Search for the cell housing the specified text and yield its [X, Y] center coordinate. 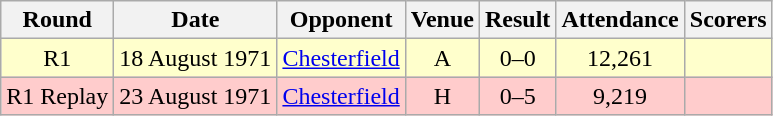
R1 Replay [58, 96]
Attendance [620, 20]
0–0 [517, 58]
0–5 [517, 96]
R1 [58, 58]
A [442, 58]
9,219 [620, 96]
Result [517, 20]
Opponent [341, 20]
Scorers [728, 20]
Round [58, 20]
18 August 1971 [196, 58]
23 August 1971 [196, 96]
Venue [442, 20]
12,261 [620, 58]
H [442, 96]
Date [196, 20]
